Detect which cell encompasses the target text, then output its [x, y] center coordinate. 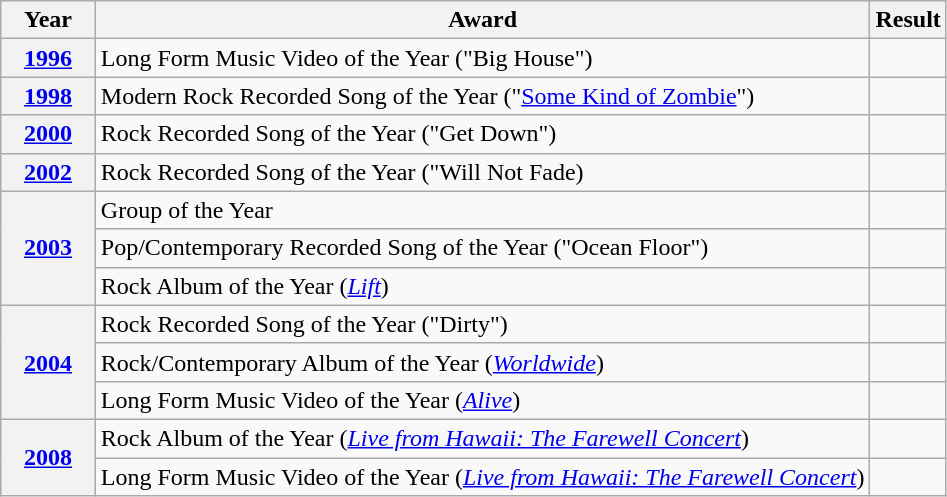
Award [482, 20]
Long Form Music Video of the Year (Alive) [482, 400]
Long Form Music Video of the Year (Live from Hawaii: The Farewell Concert) [482, 477]
Rock Album of the Year (Live from Hawaii: The Farewell Concert) [482, 438]
Pop/Contemporary Recorded Song of the Year ("Ocean Floor") [482, 248]
Group of the Year [482, 210]
Rock Recorded Song of the Year ("Get Down") [482, 134]
Result [908, 20]
Modern Rock Recorded Song of the Year ("Some Kind of Zombie") [482, 96]
2002 [48, 172]
1996 [48, 58]
2000 [48, 134]
2003 [48, 248]
Rock/Contemporary Album of the Year (Worldwide) [482, 362]
2008 [48, 457]
Rock Recorded Song of the Year ("Dirty") [482, 324]
Rock Album of the Year (Lift) [482, 286]
2004 [48, 362]
Year [48, 20]
1998 [48, 96]
Long Form Music Video of the Year ("Big House") [482, 58]
Rock Recorded Song of the Year ("Will Not Fade) [482, 172]
